Output the [X, Y] coordinate of the center of the cell containing the given text.  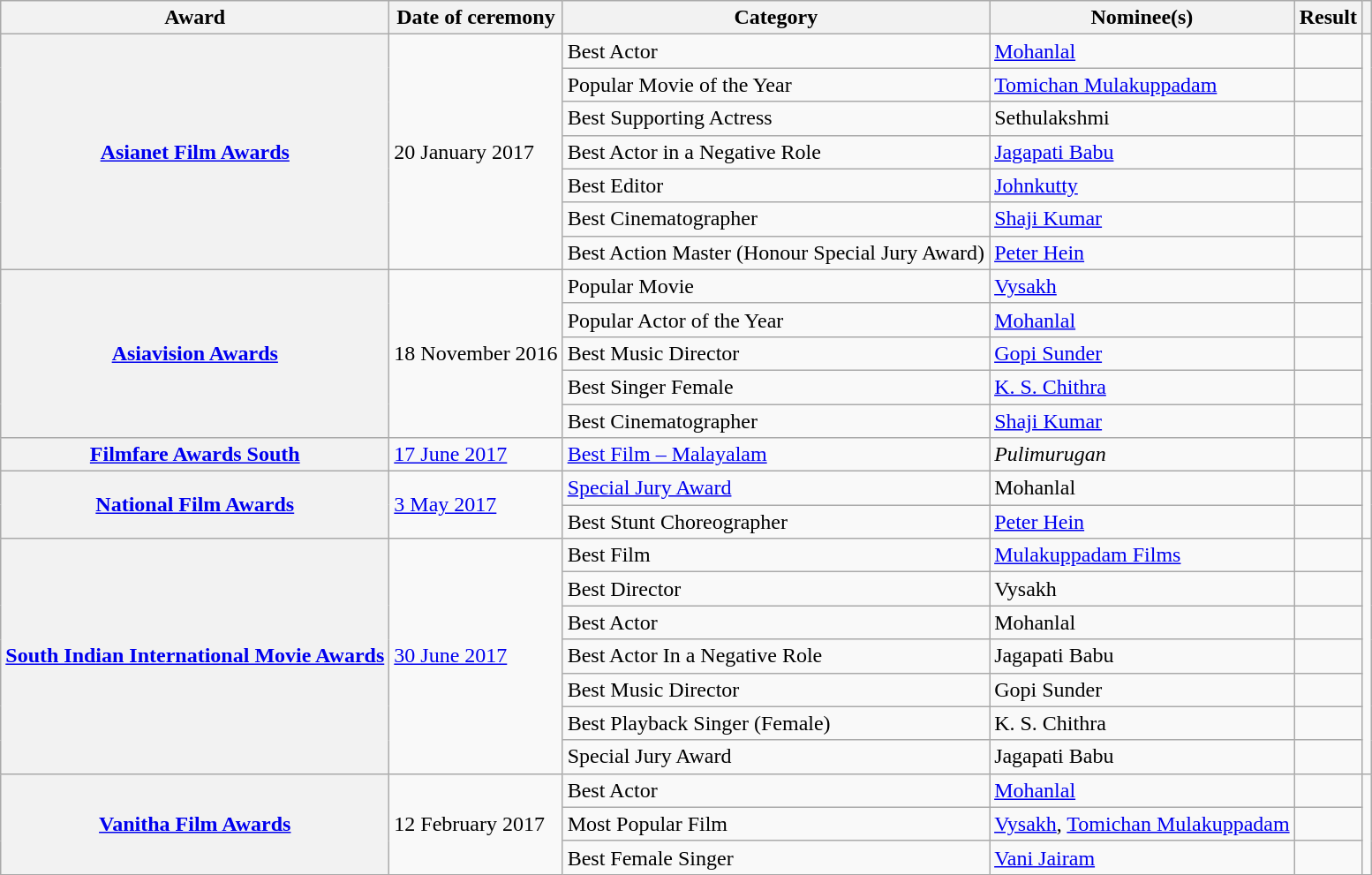
Best Film [775, 555]
Best Film – Malayalam [775, 455]
Best Female Singer [775, 857]
Tomichan Mulakuppadam [1142, 85]
Vysakh, Tomichan Mulakuppadam [1142, 824]
18 November 2016 [476, 353]
Best Stunt Choreographer [775, 522]
National Film Awards [195, 505]
South Indian International Movie Awards [195, 656]
Date of ceremony [476, 18]
Asianet Film Awards [195, 152]
Best Actor In a Negative Role [775, 656]
Sethulakshmi [1142, 118]
Vani Jairam [1142, 857]
Popular Movie of the Year [775, 85]
Popular Movie [775, 286]
Best Supporting Actress [775, 118]
Best Playback Singer (Female) [775, 723]
12 February 2017 [476, 824]
3 May 2017 [476, 505]
Johnkutty [1142, 185]
Most Popular Film [775, 824]
Best Singer Female [775, 387]
Result [1328, 18]
Pulimurugan [1142, 455]
Best Director [775, 589]
Nominee(s) [1142, 18]
Best Editor [775, 185]
Filmfare Awards South [195, 455]
20 January 2017 [476, 152]
Asiavision Awards [195, 353]
Popular Actor of the Year [775, 320]
Mulakuppadam Films [1142, 555]
Category [775, 18]
17 June 2017 [476, 455]
Vanitha Film Awards [195, 824]
Best Actor in a Negative Role [775, 152]
30 June 2017 [476, 656]
Award [195, 18]
Best Action Master (Honour Special Jury Award) [775, 253]
